Output the [X, Y] coordinate of the center of the cell containing the given text.  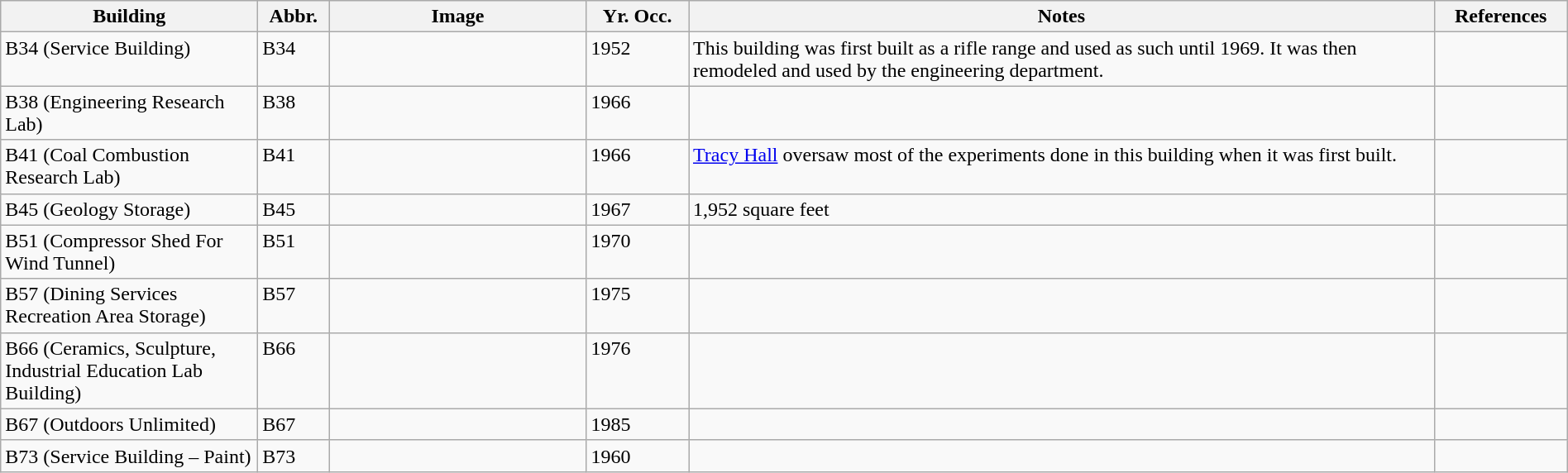
B38 (Engineering Research Lab) [129, 112]
Tracy Hall oversaw most of the experiments done in this building when it was first built. [1061, 167]
1960 [638, 456]
B34 (Service Building) [129, 60]
B57 (Dining Services Recreation Area Storage) [129, 306]
Yr. Occ. [638, 17]
1975 [638, 306]
B38 [294, 112]
1976 [638, 370]
1970 [638, 251]
B45 [294, 209]
B41 (Coal Combustion Research Lab) [129, 167]
1,952 square feet [1061, 209]
B51 (Compressor Shed For Wind Tunnel) [129, 251]
1985 [638, 424]
B67 (Outdoors Unlimited) [129, 424]
Notes [1061, 17]
B73 (Service Building – Paint) [129, 456]
B57 [294, 306]
B67 [294, 424]
B51 [294, 251]
References [1500, 17]
B34 [294, 60]
This building was first built as a rifle range and used as such until 1969. It was then remodeled and used by the engineering department. [1061, 60]
B45 (Geology Storage) [129, 209]
1952 [638, 60]
1967 [638, 209]
B73 [294, 456]
Image [458, 17]
B41 [294, 167]
B66 [294, 370]
B66 (Ceramics, Sculpture, Industrial Education Lab Building) [129, 370]
Building [129, 17]
Abbr. [294, 17]
